Search for the cell housing the specified text and yield its [x, y] center coordinate. 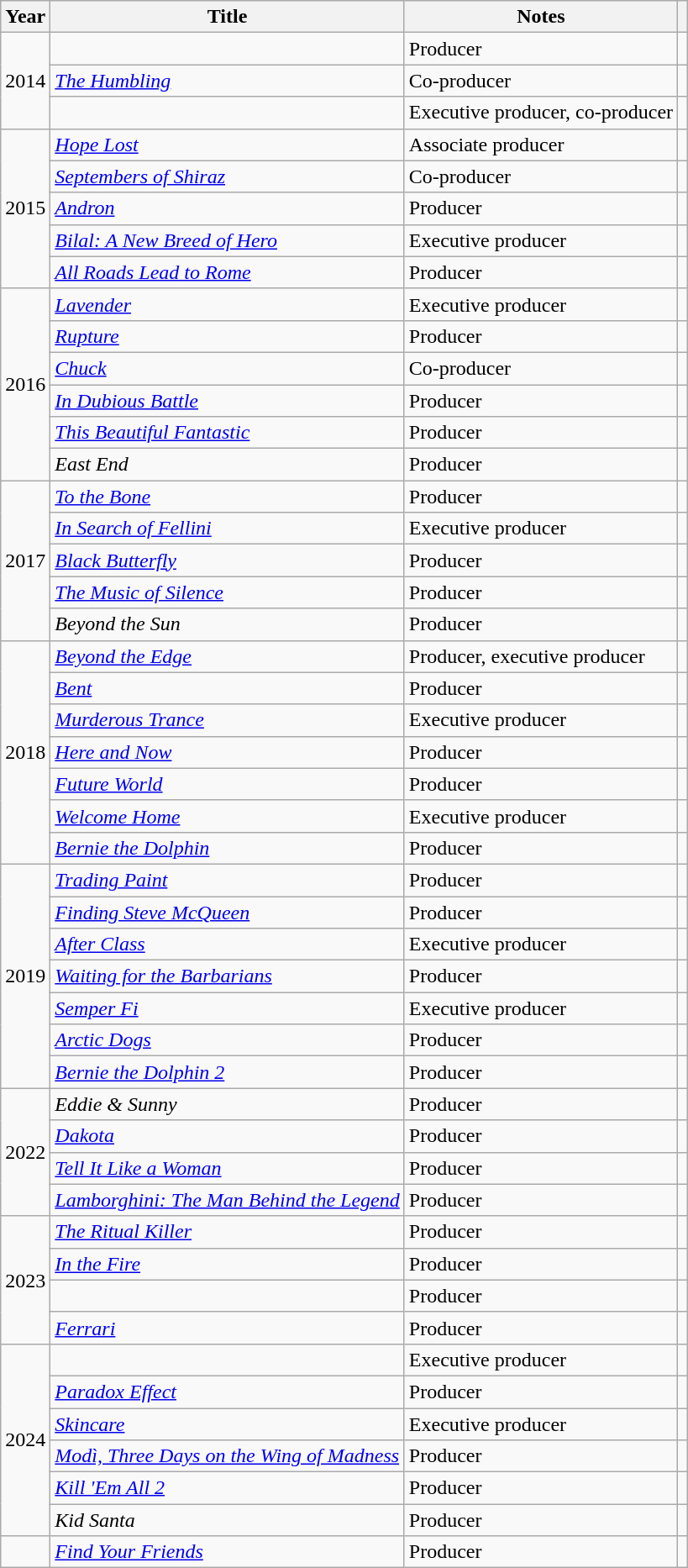
Black Butterfly [227, 560]
Producer, executive producer [541, 656]
In the Fire [227, 1264]
2014 [25, 81]
Hope Lost [227, 145]
2016 [25, 384]
2023 [25, 1280]
Future World [227, 784]
After Class [227, 944]
Andron [227, 208]
Here and Now [227, 752]
Murderous Trance [227, 720]
In Search of Fellini [227, 529]
Chuck [227, 368]
Rupture [227, 336]
To the Bone [227, 497]
Bilal: A New Breed of Hero [227, 240]
Paradox Effect [227, 1392]
2019 [25, 976]
All Roads Lead to Rome [227, 272]
Lavender [227, 304]
2015 [25, 208]
Executive producer, co-producer [541, 113]
Finding Steve McQueen [227, 912]
Associate producer [541, 145]
The Music of Silence [227, 592]
In Dubious Battle [227, 401]
Notes [541, 17]
The Humbling [227, 81]
Ferrari [227, 1328]
Bernie the Dolphin 2 [227, 1072]
2018 [25, 752]
Modì, Three Days on the Wing of Madness [227, 1456]
Lamborghini: The Man Behind the Legend [227, 1200]
The Ritual Killer [227, 1232]
Kill 'Em All 2 [227, 1488]
Arctic Dogs [227, 1040]
Waiting for the Barbarians [227, 976]
Kid Santa [227, 1520]
Trading Paint [227, 880]
Year [25, 17]
Beyond the Edge [227, 656]
Eddie & Sunny [227, 1104]
Semper Fi [227, 1008]
This Beautiful Fantastic [227, 433]
East End [227, 465]
2017 [25, 560]
Septembers of Shiraz [227, 176]
Skincare [227, 1424]
Find Your Friends [227, 1552]
Welcome Home [227, 816]
Title [227, 17]
Bernie the Dolphin [227, 848]
2022 [25, 1152]
Tell It Like a Woman [227, 1168]
Dakota [227, 1136]
2024 [25, 1439]
Bent [227, 688]
Beyond the Sun [227, 624]
